Capture the cell that displays the provided text and extract its [X, Y] central coordinate. 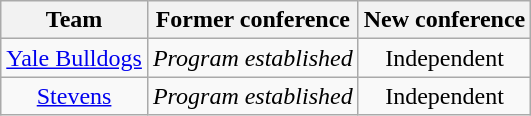
Stevens [74, 96]
Yale Bulldogs [74, 58]
Former conference [252, 20]
New conference [444, 20]
Team [74, 20]
